Detect which cell encompasses the target text, then output its (x, y) center coordinate. 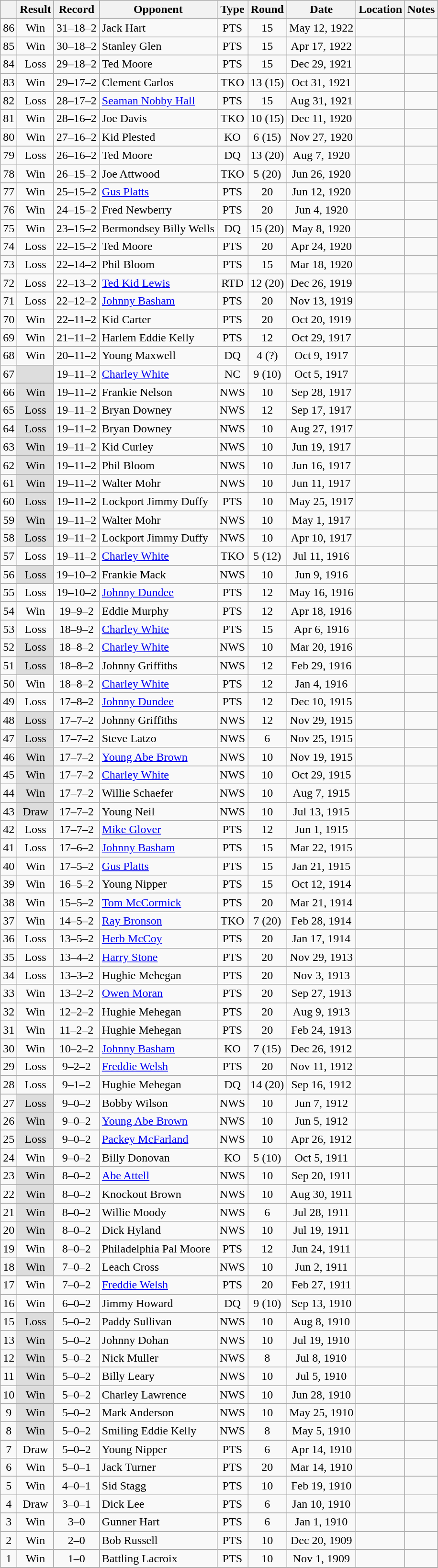
Smiling Eddie Kelly (158, 1431)
Jun 11, 1917 (322, 483)
Sep 16, 1912 (322, 1084)
Herb McCoy (158, 939)
32 (9, 1012)
Mar 18, 1920 (322, 265)
10–2–2 (77, 1048)
29–17–2 (77, 82)
26–16–2 (77, 155)
40 (9, 866)
Apr 26, 1912 (322, 1139)
Kid Plested (158, 137)
31 (9, 1030)
27 (9, 1103)
Mark Anderson (158, 1413)
May 25, 1917 (322, 501)
Billy Donovan (158, 1158)
7 (20) (267, 921)
Dec 29, 1921 (322, 64)
Ray Bronson (158, 921)
30–18–2 (77, 46)
Aug 7, 1920 (322, 155)
45 (9, 775)
79 (9, 155)
7 (15) (267, 1048)
33 (9, 993)
Bobby Wilson (158, 1103)
18 (9, 1267)
9–1–2 (77, 1084)
Gunner Hart (158, 1522)
34 (9, 975)
16–5–2 (77, 884)
41 (9, 848)
Aug 9, 1913 (322, 1012)
26–15–2 (77, 173)
May 8, 1920 (322, 228)
52 (9, 647)
Jul 5, 1910 (322, 1376)
14 (20) (267, 1084)
Jack Hart (158, 28)
2 (9, 1540)
Dick Hyland (158, 1230)
1 (9, 1558)
3 (9, 1522)
15 (20) (267, 228)
Steve Latzo (158, 738)
Mar 21, 1914 (322, 902)
17 (9, 1285)
29 (9, 1066)
17–8–2 (77, 702)
Apr 14, 1910 (322, 1449)
Apr 6, 1916 (322, 629)
Sep 28, 1917 (322, 392)
Jack Turner (158, 1467)
Jun 5, 1912 (322, 1121)
May 1, 1917 (322, 519)
Jan 21, 1915 (322, 866)
13–3–2 (77, 975)
May 12, 1922 (322, 28)
5 (12) (267, 556)
Oct 29, 1915 (322, 775)
Johnny Dohan (158, 1340)
Jun 9, 1916 (322, 575)
NC (232, 374)
4 (9, 1504)
Sep 17, 1917 (322, 410)
19–9–2 (77, 611)
61 (9, 483)
Jul 13, 1915 (322, 812)
22 (9, 1194)
Aug 30, 1911 (322, 1194)
Oct 12, 1914 (322, 884)
24–15–2 (77, 210)
Jan 10, 1910 (322, 1504)
6–0–2 (77, 1303)
Mike Glover (158, 830)
73 (9, 265)
12 (20) (267, 283)
Dick Lee (158, 1504)
22–13–2 (77, 283)
Ted Kid Lewis (158, 283)
Mar 14, 1910 (322, 1467)
68 (9, 356)
Harlem Eddie Kelly (158, 338)
Willie Schaefer (158, 793)
Feb 19, 1910 (322, 1486)
11 (9, 1376)
4–0–1 (77, 1486)
78 (9, 173)
39 (9, 884)
Leach Cross (158, 1267)
Fred Newberry (158, 210)
Aug 31, 1921 (322, 101)
Dec 10, 1915 (322, 702)
63 (9, 447)
Result (35, 10)
Apr 10, 1917 (322, 538)
31–18–2 (77, 28)
Jun 7, 1912 (322, 1103)
64 (9, 429)
Type (232, 10)
Jul 19, 1910 (322, 1340)
Jan 1, 1910 (322, 1522)
Bermondsey Billy Wells (158, 228)
Dec 26, 1919 (322, 283)
Nov 13, 1919 (322, 301)
Jan 4, 1916 (322, 684)
Dec 11, 1920 (322, 119)
Jan 17, 1914 (322, 939)
Feb 28, 1914 (322, 921)
Willie Moody (158, 1212)
66 (9, 392)
35 (9, 957)
Joe Davis (158, 119)
7 (9, 1449)
Jun 26, 1920 (322, 173)
Nov 11, 1912 (322, 1066)
22–14–2 (77, 265)
51 (9, 666)
5 (20) (267, 173)
May 16, 1916 (322, 593)
Jimmy Howard (158, 1303)
60 (9, 501)
77 (9, 192)
5 (10) (267, 1158)
57 (9, 556)
Jun 24, 1911 (322, 1249)
43 (9, 812)
Young Neil (158, 812)
Frankie Mack (158, 575)
20–11–2 (77, 356)
54 (9, 611)
Harry Stone (158, 957)
55 (9, 593)
Sep 27, 1913 (322, 993)
65 (9, 410)
Apr 18, 1916 (322, 611)
37 (9, 921)
Nov 27, 1920 (322, 137)
11–2–2 (77, 1030)
Seaman Nobby Hall (158, 101)
13 (15) (267, 82)
6 (15) (267, 137)
Jun 16, 1917 (322, 465)
Dec 20, 1909 (322, 1540)
Jun 28, 1910 (322, 1395)
Aug 8, 1910 (322, 1321)
28–17–2 (77, 101)
Joe Attwood (158, 173)
85 (9, 46)
Oct 5, 1911 (322, 1158)
Round (267, 10)
13 (9, 1340)
Oct 29, 1917 (322, 338)
80 (9, 137)
Owen Moran (158, 993)
Oct 20, 1919 (322, 319)
29–18–2 (77, 64)
26 (9, 1121)
28–16–2 (77, 119)
Jul 28, 1911 (322, 1212)
17–6–2 (77, 848)
Notes (421, 10)
47 (9, 738)
5 (9, 1486)
Stanley Glen (158, 46)
23 (9, 1176)
58 (9, 538)
17–5–2 (77, 866)
70 (9, 319)
23–15–2 (77, 228)
Mar 20, 1916 (322, 647)
38 (9, 902)
83 (9, 82)
Record (77, 10)
12–2–2 (77, 1012)
21 (9, 1212)
46 (9, 756)
Aug 27, 1917 (322, 429)
76 (9, 210)
Sep 20, 1911 (322, 1176)
5–0–1 (77, 1467)
Billy Leary (158, 1376)
27–16–2 (77, 137)
4 (?) (267, 356)
Jun 12, 1920 (322, 192)
Oct 9, 1917 (322, 356)
22–11–2 (77, 319)
42 (9, 830)
21–11–2 (77, 338)
44 (9, 793)
56 (9, 575)
3–0 (77, 1522)
Nov 29, 1915 (322, 720)
Young Maxwell (158, 356)
82 (9, 101)
86 (9, 28)
50 (9, 684)
3–0–1 (77, 1504)
Nov 1, 1909 (322, 1558)
Sid Stagg (158, 1486)
36 (9, 939)
Kid Carter (158, 319)
Nov 3, 1913 (322, 975)
Jul 19, 1911 (322, 1230)
1–0 (77, 1558)
22–12–2 (77, 301)
15–5–2 (77, 902)
13 (20) (267, 155)
Eddie Murphy (158, 611)
Nick Muller (158, 1358)
Jun 1, 1915 (322, 830)
Jun 4, 1920 (322, 210)
Oct 5, 1917 (322, 374)
May 25, 1910 (322, 1413)
13–5–2 (77, 939)
Battling Lacroix (158, 1558)
Feb 29, 1916 (322, 666)
Jul 11, 1916 (322, 556)
Feb 27, 1911 (322, 1285)
Mar 22, 1915 (322, 848)
72 (9, 283)
14–5–2 (77, 921)
10 (15) (267, 119)
Apr 17, 1922 (322, 46)
Nov 29, 1913 (322, 957)
53 (9, 629)
Abe Attell (158, 1176)
Tom McCormick (158, 902)
69 (9, 338)
22–15–2 (77, 247)
49 (9, 702)
2–0 (77, 1540)
Clement Carlos (158, 82)
25–15–2 (77, 192)
Opponent (158, 10)
84 (9, 64)
Date (322, 10)
Packey McFarland (158, 1139)
13–2–2 (77, 993)
Dec 26, 1912 (322, 1048)
13–4–2 (77, 957)
74 (9, 247)
Bob Russell (158, 1540)
9 (9, 1413)
Feb 24, 1913 (322, 1030)
Nov 19, 1915 (322, 756)
Jun 19, 1917 (322, 447)
May 5, 1910 (322, 1431)
Philadelphia Pal Moore (158, 1249)
RTD (232, 283)
Jun 2, 1911 (322, 1267)
28 (9, 1084)
Jul 8, 1910 (322, 1358)
Knockout Brown (158, 1194)
16 (9, 1303)
Kid Curley (158, 447)
81 (9, 119)
48 (9, 720)
Aug 7, 1915 (322, 793)
30 (9, 1048)
25 (9, 1139)
Apr 24, 1920 (322, 247)
Oct 31, 1921 (322, 82)
Frankie Nelson (158, 392)
24 (9, 1158)
18–9–2 (77, 629)
59 (9, 519)
Location (381, 10)
71 (9, 301)
Sep 13, 1910 (322, 1303)
19 (9, 1249)
67 (9, 374)
Paddy Sullivan (158, 1321)
9–2–2 (77, 1066)
Nov 25, 1915 (322, 738)
75 (9, 228)
62 (9, 465)
Charley Lawrence (158, 1395)
